Capture the cell that displays the provided text and extract its [x, y] central coordinate. 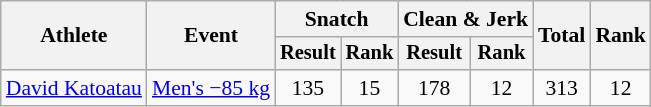
Clean & Jerk [466, 19]
15 [370, 88]
Snatch [336, 19]
178 [434, 88]
Athlete [74, 36]
313 [562, 88]
Men's −85 kg [211, 88]
David Katoatau [74, 88]
Total [562, 36]
Event [211, 36]
135 [308, 88]
